Determine the (X, Y) coordinate at the center of the cell enclosing the given text.  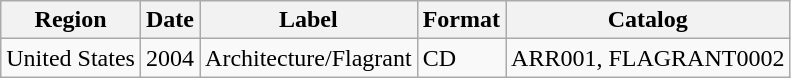
Architecture/Flagrant (309, 58)
2004 (170, 58)
CD (461, 58)
Catalog (648, 20)
Format (461, 20)
ARR001, FLAGRANT0002 (648, 58)
Label (309, 20)
United States (71, 58)
Date (170, 20)
Region (71, 20)
